Pinpoint the cell where the given text exists, returning its [X, Y] midpoint coordinate. 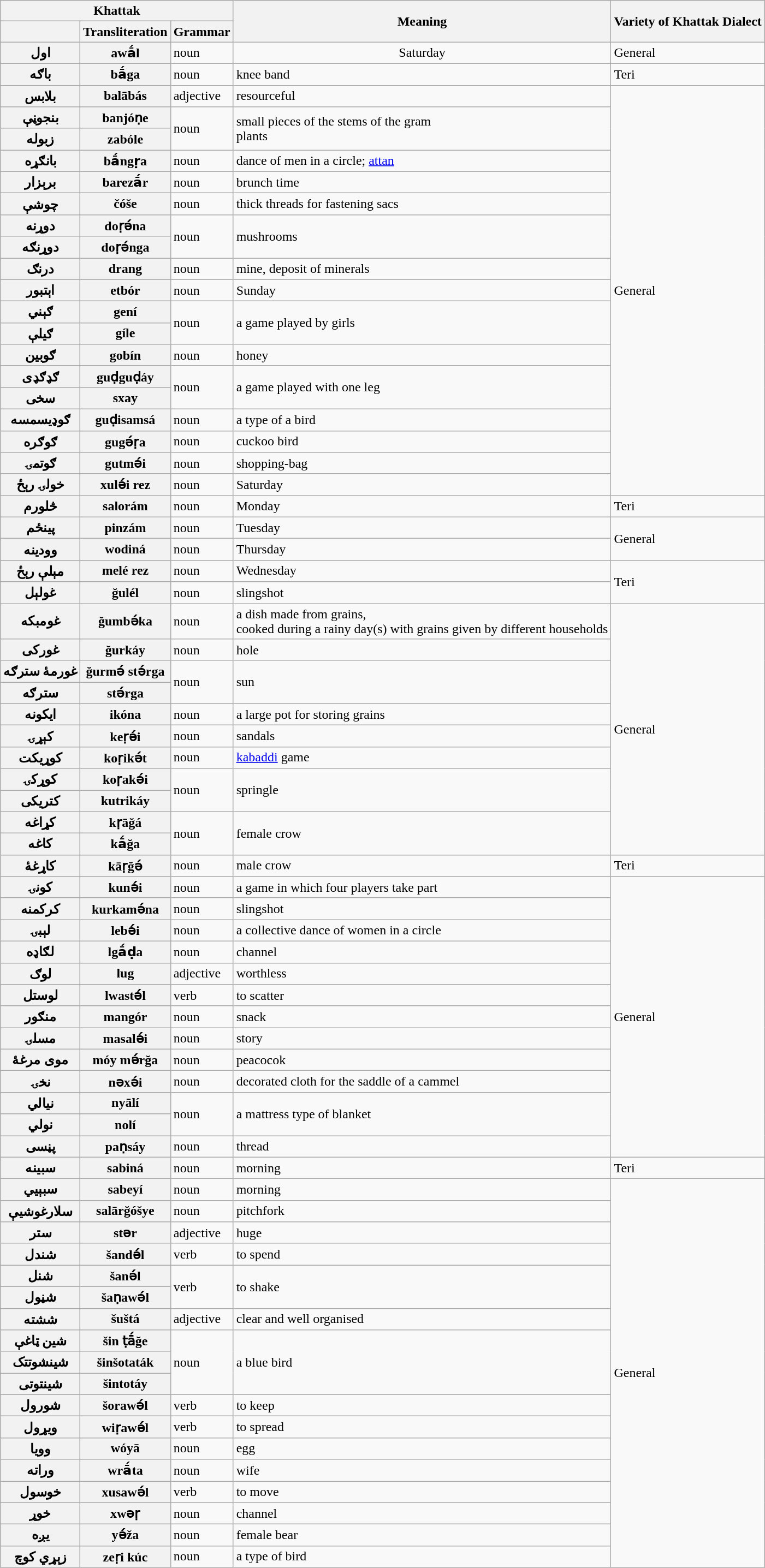
دوړنه [40, 225]
snack [422, 1017]
to scatter [422, 995]
درنګ [40, 269]
پينځم [40, 528]
knee band [422, 74]
kṛāğá [126, 822]
koṛikə́t [126, 758]
يږه [40, 1535]
دوړنګه [40, 247]
wodiná [126, 550]
ايکونه [40, 714]
a game played by girls [422, 323]
سبېيي [40, 1190]
سلارغوشيې [40, 1211]
gení [126, 312]
gíle [126, 333]
paṇsáy [126, 1146]
ستر [40, 1233]
wife [422, 1470]
šorawə́l [126, 1405]
کېړۍ [40, 736]
شين ټاغې [40, 1341]
اول [40, 53]
شينشوتتک [40, 1362]
peacocok [422, 1060]
to spend [422, 1254]
small pieces of the stems of the gramplants [422, 129]
شنل [40, 1276]
thick threads for fastening sacs [422, 204]
banjóṇe [126, 118]
ğurkáy [126, 650]
springle [422, 790]
ikóna [126, 714]
کتريکی [40, 801]
šinšotaták [126, 1362]
decorated cloth for the saddle of a cammel [422, 1082]
a blue bird [422, 1362]
لوستل [40, 995]
keṛə́i [126, 736]
Variety of Khattak Dialect [688, 21]
balābás [126, 96]
شينتوتی [40, 1384]
pinzám [126, 528]
to move [422, 1492]
لګاډه [40, 952]
brunch time [422, 182]
awā́l [126, 53]
zeṛi kúc [126, 1557]
وويا [40, 1448]
bā́ngṛa [126, 161]
a game played with one leg [422, 387]
چوشې [40, 204]
šandə́l [126, 1254]
šaṇawə́l [126, 1297]
šanə́l [126, 1276]
Thursday [422, 550]
koṛakə́i [126, 779]
ğumbə́ka [126, 621]
sxay [126, 398]
thread [422, 1146]
kurkamə́na [126, 909]
čóše [126, 204]
ګوډيسمسه [40, 420]
to spread [422, 1427]
ğulél [126, 593]
کړاغه [40, 822]
salārğóšye [126, 1211]
Tuesday [422, 528]
yə́ža [126, 1535]
a type of a bird [422, 420]
sun [422, 682]
to keep [422, 1405]
mangór [126, 1017]
Khattak [117, 11]
xulə́i rez [126, 485]
lebə́i [126, 931]
šintotáy [126, 1384]
lwastə́l [126, 995]
Monday [422, 506]
móy mə́rğa [126, 1060]
lgā́ḍa [126, 952]
منګور [40, 1017]
Meaning [422, 21]
sabiná [126, 1168]
sabeyí [126, 1190]
huge [422, 1233]
wiṛawə́l [126, 1427]
وودينه [40, 550]
resourceful [422, 96]
زبوله [40, 139]
female crow [422, 833]
سبينه [40, 1168]
Wednesday [422, 571]
موی مرغۀ [40, 1060]
female bear [422, 1535]
کاړغۀ [40, 866]
gugə́ṛa [126, 442]
کونۍ [40, 887]
egg [422, 1448]
honey [422, 355]
šuštá [126, 1319]
نيالي [40, 1103]
ګډګډی [40, 377]
hole [422, 650]
guḍguḍáy [126, 377]
lug [126, 974]
story [422, 1039]
a dish made from grains,cooked during a rainy day(s) with grains given by different households [422, 621]
mine, deposit of minerals [422, 269]
ګوتمۍ [40, 463]
سترګه [40, 693]
Transliteration [126, 32]
غومبکه [40, 621]
gutmə́i [126, 463]
kutrikáy [126, 801]
dance of men in a circle; attan [422, 161]
wóyā [126, 1448]
مېلې رېځ [40, 571]
a collective dance of women in a circle [422, 931]
kāṛğə́ [126, 866]
mushrooms [422, 236]
bā́ga [126, 74]
xwəṛ [126, 1513]
کاغه [40, 844]
څلورم [40, 506]
doṛə́na [126, 225]
xusawə́l [126, 1492]
ګيلې [40, 333]
برېزار [40, 182]
worthless [422, 974]
Grammar [202, 32]
kabaddi game [422, 758]
شورول [40, 1405]
melé rez [126, 571]
pitchfork [422, 1211]
پڼسی [40, 1146]
barezā́r [126, 182]
خوړ [40, 1513]
خولۍ رېځ [40, 485]
لېبۍ [40, 931]
ګېني [40, 312]
بانګړه [40, 161]
drang [126, 269]
wrā́ta [126, 1470]
بنجوڼې [40, 118]
باګه [40, 74]
ګوګره [40, 442]
کوړيکت [40, 758]
nolí [126, 1125]
بلابس [40, 96]
nəxə́i [126, 1082]
مسلۍ [40, 1039]
masalə́i [126, 1039]
لوګ [40, 974]
sandals [422, 736]
زېړي کوچ [40, 1557]
غورکی [40, 650]
سخی [40, 398]
stər [126, 1233]
وراته [40, 1470]
a large pot for storing grains [422, 714]
کرکمنه [40, 909]
etbór [126, 290]
غولېل [40, 593]
نولي [40, 1125]
guḍisamsá [126, 420]
a type of bird [422, 1557]
clear and well organised [422, 1319]
zabóle [126, 139]
salorám [126, 506]
šin ṭā́ğe [126, 1341]
a game in which four players take part [422, 887]
Sunday [422, 290]
شڼول [40, 1297]
kā́ğa [126, 844]
gobín [126, 355]
ششته [40, 1319]
ګوبين [40, 355]
a mattress type of blanket [422, 1113]
to shake [422, 1287]
نخۍ [40, 1082]
shopping-bag [422, 463]
kunə́i [126, 887]
doṛə́nga [126, 247]
cuckoo bird [422, 442]
غورمۀ سترګه [40, 671]
خوسول [40, 1492]
stə́rga [126, 693]
nyālí [126, 1103]
کوړکۍ [40, 779]
male crow [422, 866]
اېتبور [40, 290]
ğurmə́ stə́rga [126, 671]
شندل [40, 1254]
ويړول [40, 1427]
